Extract the [x, y] coordinate from the center of the cell holding the provided text.  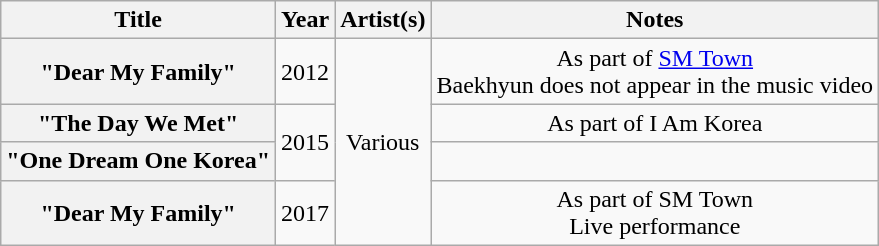
Artist(s) [383, 20]
2012 [306, 72]
Notes [655, 20]
Year [306, 20]
"One Dream One Korea" [138, 161]
"The Day We Met" [138, 123]
As part of I Am Korea [655, 123]
Title [138, 20]
Various [383, 142]
As part of SM TownLive performance [655, 212]
2017 [306, 212]
As part of SM TownBaekhyun does not appear in the music video [655, 72]
2015 [306, 142]
